Identify which cell holds the provided text, then report its (X, Y) central coordinate. 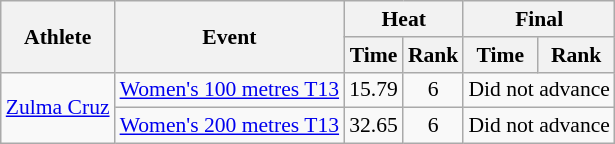
Athlete (58, 36)
32.65 (374, 126)
Women's 200 metres T13 (230, 126)
Event (230, 36)
Final (539, 19)
15.79 (374, 90)
Heat (404, 19)
Zulma Cruz (58, 108)
Women's 100 metres T13 (230, 90)
